From the cell containing the given text, extract its center point as [X, Y] coordinate. 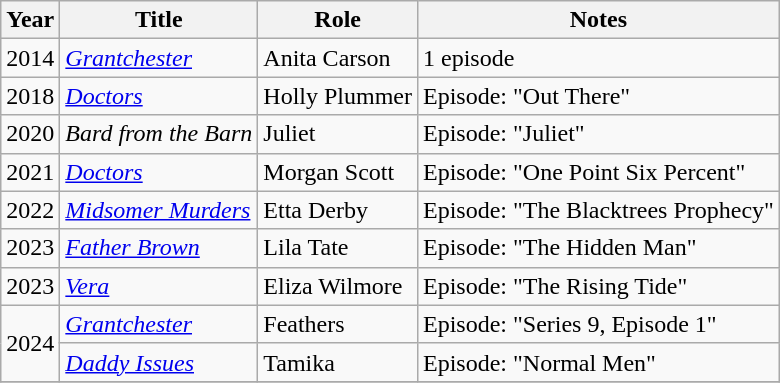
Bard from the Barn [159, 134]
Lila Tate [338, 248]
Etta Derby [338, 210]
Episode: "Series 9, Episode 1" [598, 324]
Morgan Scott [338, 172]
Episode: "The Hidden Man" [598, 248]
Vera [159, 286]
Episode: "Juliet" [598, 134]
Holly Plummer [338, 96]
Father Brown [159, 248]
Title [159, 20]
Year [30, 20]
Episode: "The Blacktrees Prophecy" [598, 210]
1 episode [598, 58]
Notes [598, 20]
Tamika [338, 362]
Eliza Wilmore [338, 286]
Episode: "Normal Men" [598, 362]
Episode: "Out There" [598, 96]
Daddy Issues [159, 362]
2022 [30, 210]
Anita Carson [338, 58]
2024 [30, 343]
Episode: "The Rising Tide" [598, 286]
2018 [30, 96]
Episode: "One Point Six Percent" [598, 172]
Feathers [338, 324]
2014 [30, 58]
Midsomer Murders [159, 210]
2020 [30, 134]
2021 [30, 172]
Juliet [338, 134]
Role [338, 20]
